Identify which cell holds the provided text, then report its (X, Y) central coordinate. 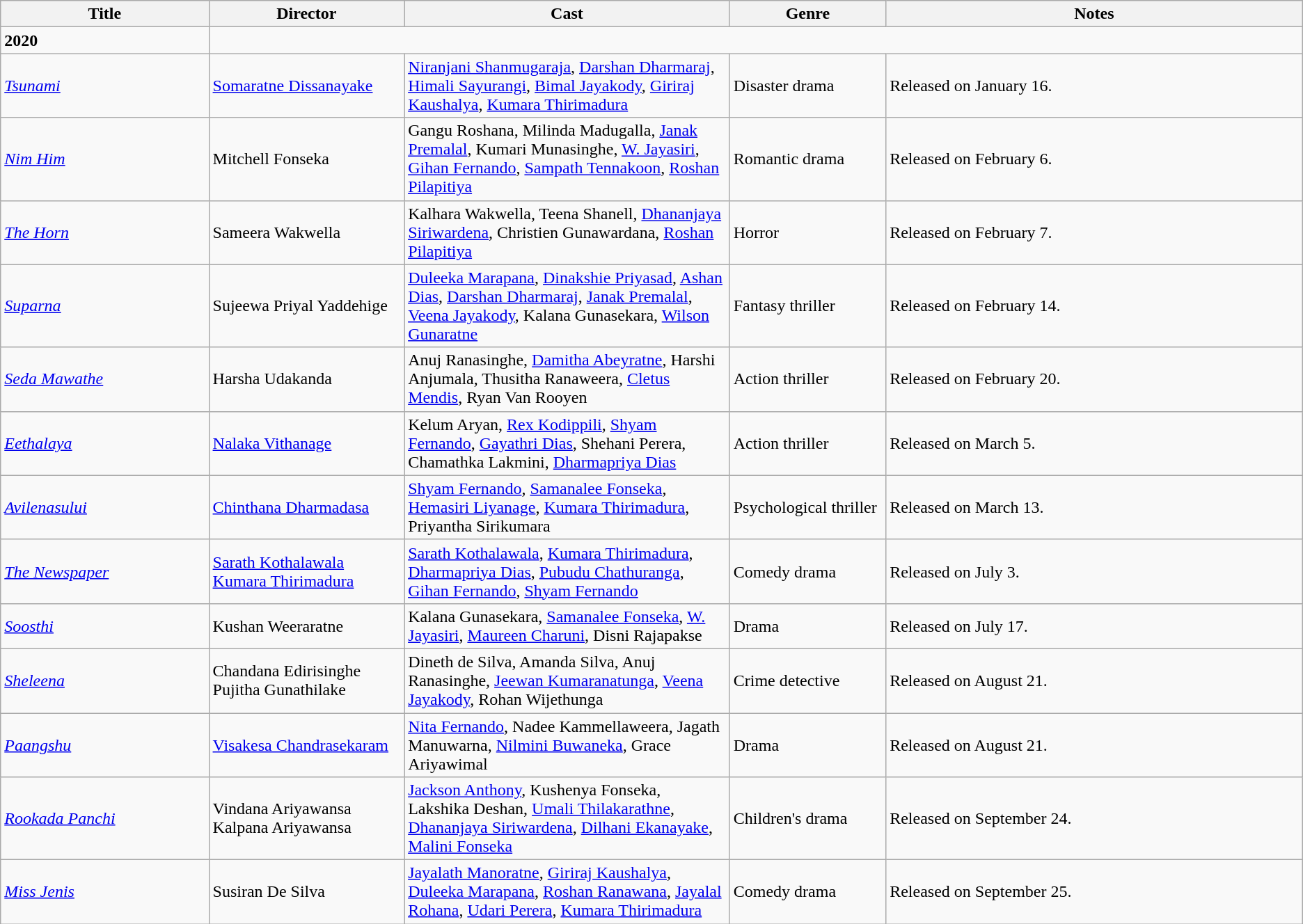
Notes (1094, 14)
Released on February 20. (1094, 379)
Title (104, 14)
Duleeka Marapana, Dinakshie Priyasad, Ashan Dias, Darshan Dharmaraj, Janak Premalal, Veena Jayakody, Kalana Gunasekara, Wilson Gunaratne (567, 306)
Released on July 3. (1094, 571)
Eethalaya (104, 443)
Avilenasului (104, 507)
Horror (807, 232)
Paangshu (104, 744)
Released on September 24. (1094, 818)
Chinthana Dharmadasa (306, 507)
Psychological thriller (807, 507)
Rookada Panchi (104, 818)
Shyam Fernando, Samanalee Fonseka, Hemasiri Liyanage, Kumara Thirimadura, Priyantha Sirikumara (567, 507)
Kalana Gunasekara, Samanalee Fonseka, W. Jayasiri, Maureen Charuni, Disni Rajapakse (567, 626)
Kelum Aryan, Rex Kodippili, Shyam Fernando, Gayathri Dias, Shehani Perera, Chamathka Lakmini, Dharmapriya Dias (567, 443)
Children's drama (807, 818)
Gangu Roshana, Milinda Madugalla, Janak Premalal, Kumari Munasinghe, W. Jayasiri, Gihan Fernando, Sampath Tennakoon, Roshan Pilapitiya (567, 159)
Crime detective (807, 680)
Released on March 5. (1094, 443)
Released on February 14. (1094, 306)
Miss Jenis (104, 892)
Released on February 6. (1094, 159)
Released on February 7. (1094, 232)
Sarath Kothalawala, Kumara Thirimadura, Dharmapriya Dias, Pubudu Chathuranga, Gihan Fernando, Shyam Fernando (567, 571)
Soosthi (104, 626)
Harsha Udakanda (306, 379)
Niranjani Shanmugaraja, Darshan Dharmaraj, Himali Sayurangi, Bimal Jayakody, Giriraj Kaushalya, Kumara Thirimadura (567, 86)
Kushan Weeraratne (306, 626)
Director (306, 14)
Nalaka Vithanage (306, 443)
Visakesa Chandrasekaram (306, 744)
Released on March 13. (1094, 507)
Genre (807, 14)
Romantic drama (807, 159)
Jackson Anthony, Kushenya Fonseka, Lakshika Deshan, Umali Thilakarathne, Dhananjaya Siriwardena, Dilhani Ekanayake, Malini Fonseka (567, 818)
Kalhara Wakwella, Teena Shanell, Dhananjaya Siriwardena, Christien Gunawardana, Roshan Pilapitiya (567, 232)
Nita Fernando, Nadee Kammellaweera, Jagath Manuwarna, Nilmini Buwaneka, Grace Ariyawimal (567, 744)
Disaster drama (807, 86)
Suparna (104, 306)
Somaratne Dissanayake (306, 86)
Vindana Ariyawansa Kalpana Ariyawansa (306, 818)
The Horn (104, 232)
Sameera Wakwella (306, 232)
Released on September 25. (1094, 892)
Released on July 17. (1094, 626)
Sarath Kothalawala Kumara Thirimadura (306, 571)
Susiran De Silva (306, 892)
Cast (567, 14)
Sujeewa Priyal Yaddehige (306, 306)
2020 (104, 40)
Tsunami (104, 86)
Nim Him (104, 159)
Jayalath Manoratne, Giriraj Kaushalya, Duleeka Marapana, Roshan Ranawana, Jayalal Rohana, Udari Perera, Kumara Thirimadura (567, 892)
Anuj Ranasinghe, Damitha Abeyratne, Harshi Anjumala, Thusitha Ranaweera, Cletus Mendis, Ryan Van Rooyen (567, 379)
Seda Mawathe (104, 379)
Sheleena (104, 680)
Released on January 16. (1094, 86)
Fantasy thriller (807, 306)
The Newspaper (104, 571)
Chandana Edirisinghe Pujitha Gunathilake (306, 680)
Mitchell Fonseka (306, 159)
Dineth de Silva, Amanda Silva, Anuj Ranasinghe, Jeewan Kumaranatunga, Veena Jayakody, Rohan Wijethunga (567, 680)
